Extract the [X, Y] coordinate from the center of the cell holding the provided text.  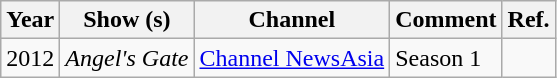
Show (s) [127, 20]
Angel's Gate [127, 58]
Season 1 [446, 58]
Ref. [528, 20]
Comment [446, 20]
Year [30, 20]
Channel NewsAsia [292, 58]
Channel [292, 20]
2012 [30, 58]
